Find where the given text appears and provide that cell's center as [X, Y] coordinate. 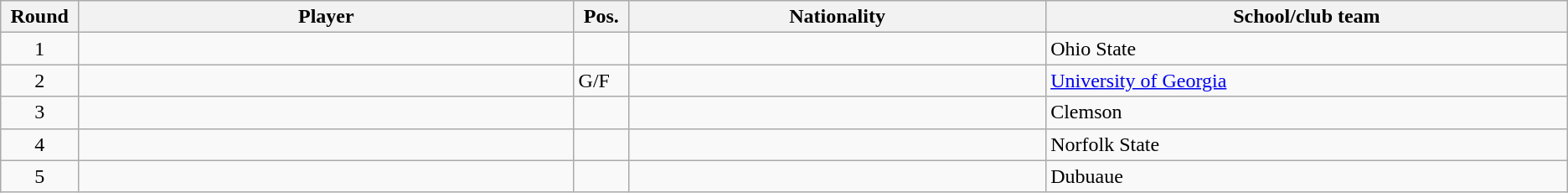
Ohio State [1307, 49]
School/club team [1307, 17]
Dubuaue [1307, 176]
G/F [601, 81]
Round [40, 17]
Clemson [1307, 112]
1 [40, 49]
Norfolk State [1307, 144]
Nationality [838, 17]
3 [40, 112]
Player [327, 17]
2 [40, 81]
University of Georgia [1307, 81]
5 [40, 176]
Pos. [601, 17]
4 [40, 144]
